Find where the given text appears and provide that cell's center as (X, Y) coordinate. 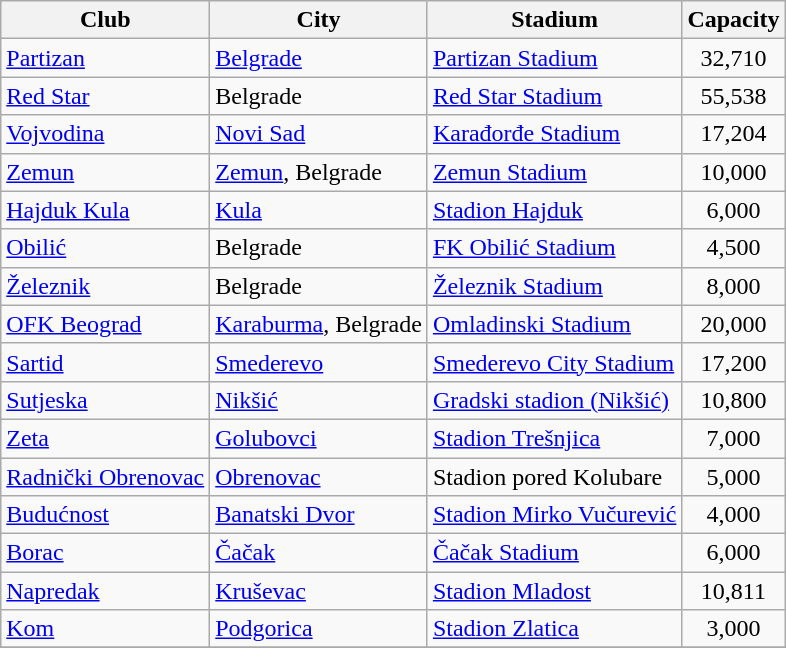
8,000 (734, 286)
17,200 (734, 362)
Stadion Zlatica (554, 629)
Partizan (106, 58)
10,000 (734, 172)
Red Star Stadium (554, 96)
32,710 (734, 58)
Budućnost (106, 515)
5,000 (734, 477)
Omladinski Stadium (554, 324)
OFK Beograd (106, 324)
Stadion Hajduk (554, 210)
Podgorica (319, 629)
Stadion pored Kolubare (554, 477)
Zeta (106, 438)
Banatski Dvor (319, 515)
Zemun, Belgrade (319, 172)
Kula (319, 210)
Stadium (554, 20)
Obilić (106, 248)
Stadion Trešnjica (554, 438)
Čačak Stadium (554, 553)
Borac (106, 553)
Sartid (106, 362)
Karaburma, Belgrade (319, 324)
55,538 (734, 96)
Vojvodina (106, 134)
Red Star (106, 96)
7,000 (734, 438)
Club (106, 20)
Smederevo (319, 362)
Novi Sad (319, 134)
Kruševac (319, 591)
17,204 (734, 134)
Sutjeska (106, 400)
Golubovci (319, 438)
Hajduk Kula (106, 210)
City (319, 20)
Gradski stadion (Nikšić) (554, 400)
Nikšić (319, 400)
Karađorđe Stadium (554, 134)
4,500 (734, 248)
10,800 (734, 400)
Smederevo City Stadium (554, 362)
Železnik (106, 286)
Stadion Mirko Vučurević (554, 515)
Stadion Mladost (554, 591)
Capacity (734, 20)
Obrenovac (319, 477)
Čačak (319, 553)
Radnički Obrenovac (106, 477)
Napredak (106, 591)
Partizan Stadium (554, 58)
Železnik Stadium (554, 286)
20,000 (734, 324)
4,000 (734, 515)
3,000 (734, 629)
Zemun Stadium (554, 172)
10,811 (734, 591)
FK Obilić Stadium (554, 248)
Zemun (106, 172)
Kom (106, 629)
